Search for the cell housing the specified text and yield its (X, Y) center coordinate. 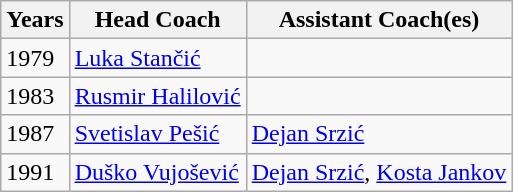
Dejan Srzić (379, 134)
Assistant Coach(es) (379, 20)
Head Coach (158, 20)
1979 (35, 58)
Svetislav Pešić (158, 134)
Duško Vujošević (158, 172)
1983 (35, 96)
Years (35, 20)
1991 (35, 172)
Dejan Srzić, Kosta Jankov (379, 172)
Rusmir Halilović (158, 96)
1987 (35, 134)
Luka Stančić (158, 58)
